Pinpoint the cell where the given text exists, returning its [X, Y] midpoint coordinate. 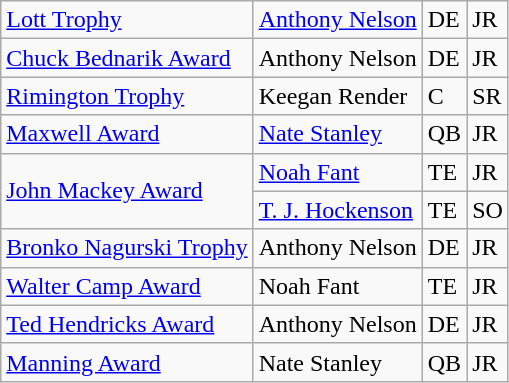
Maxwell Award [127, 134]
Walter Camp Award [127, 286]
John Mackey Award [127, 191]
Lott Trophy [127, 20]
Chuck Bednarik Award [127, 58]
Rimington Trophy [127, 96]
Ted Hendricks Award [127, 324]
T. J. Hockenson [338, 210]
SR [488, 96]
Manning Award [127, 362]
C [444, 96]
SO [488, 210]
Keegan Render [338, 96]
Bronko Nagurski Trophy [127, 248]
